Identify which cell holds the provided text, then report its [x, y] central coordinate. 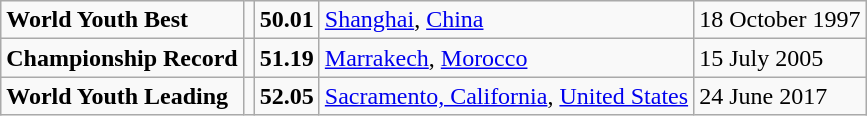
Sacramento, California, United States [506, 96]
51.19 [286, 58]
50.01 [286, 20]
Marrakech, Morocco [506, 58]
18 October 1997 [780, 20]
World Youth Leading [122, 96]
Shanghai, China [506, 20]
24 June 2017 [780, 96]
World Youth Best [122, 20]
15 July 2005 [780, 58]
Championship Record [122, 58]
52.05 [286, 96]
